Detect which cell encompasses the target text, then output its (x, y) center coordinate. 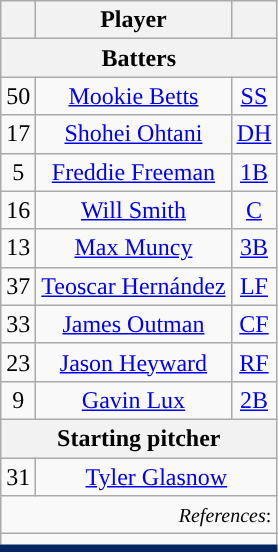
Max Muncy (134, 248)
Gavin Lux (134, 400)
RF (254, 362)
James Outman (134, 324)
Shohei Ohtani (134, 134)
Tyler Glasnow (156, 477)
37 (18, 286)
13 (18, 248)
9 (18, 400)
5 (18, 172)
CF (254, 324)
31 (18, 477)
16 (18, 210)
References: (139, 515)
3B (254, 248)
23 (18, 362)
Will Smith (134, 210)
Player (134, 20)
Mookie Betts (134, 96)
DH (254, 134)
SS (254, 96)
Batters (139, 58)
Starting pitcher (139, 438)
50 (18, 96)
Teoscar Hernández (134, 286)
1B (254, 172)
Freddie Freeman (134, 172)
17 (18, 134)
2B (254, 400)
Jason Heyward (134, 362)
C (254, 210)
33 (18, 324)
LF (254, 286)
